Detect which cell encompasses the target text, then output its (x, y) center coordinate. 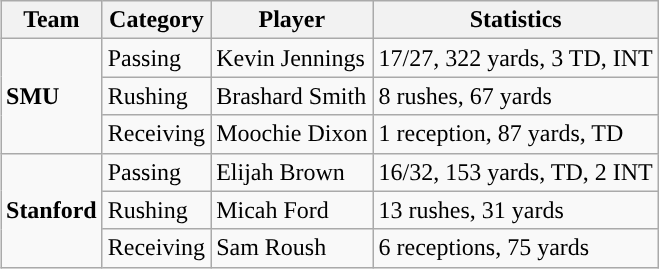
8 rushes, 67 yards (516, 96)
1 reception, 87 yards, TD (516, 134)
Category (156, 20)
6 receptions, 75 yards (516, 248)
13 rushes, 31 yards (516, 210)
16/32, 153 yards, TD, 2 INT (516, 172)
Micah Ford (292, 210)
Team (51, 20)
Brashard Smith (292, 96)
Sam Roush (292, 248)
Statistics (516, 20)
Moochie Dixon (292, 134)
Kevin Jennings (292, 58)
Player (292, 20)
SMU (51, 96)
Elijah Brown (292, 172)
17/27, 322 yards, 3 TD, INT (516, 58)
Stanford (51, 210)
